Provide the [x, y] coordinate of the cell's center where the given text is located.  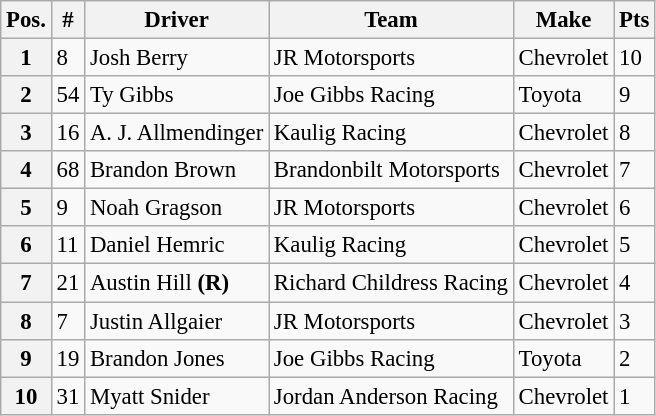
Make [563, 20]
Driver [177, 20]
Team [392, 20]
Brandonbilt Motorsports [392, 170]
54 [68, 95]
Pts [634, 20]
Jordan Anderson Racing [392, 396]
Justin Allgaier [177, 321]
11 [68, 245]
Austin Hill (R) [177, 283]
31 [68, 396]
Pos. [26, 20]
Brandon Jones [177, 358]
A. J. Allmendinger [177, 133]
21 [68, 283]
Richard Childress Racing [392, 283]
Noah Gragson [177, 208]
Myatt Snider [177, 396]
Brandon Brown [177, 170]
Daniel Hemric [177, 245]
Ty Gibbs [177, 95]
# [68, 20]
16 [68, 133]
Josh Berry [177, 58]
68 [68, 170]
19 [68, 358]
